Provide the [X, Y] coordinate of the cell's center where the given text is located.  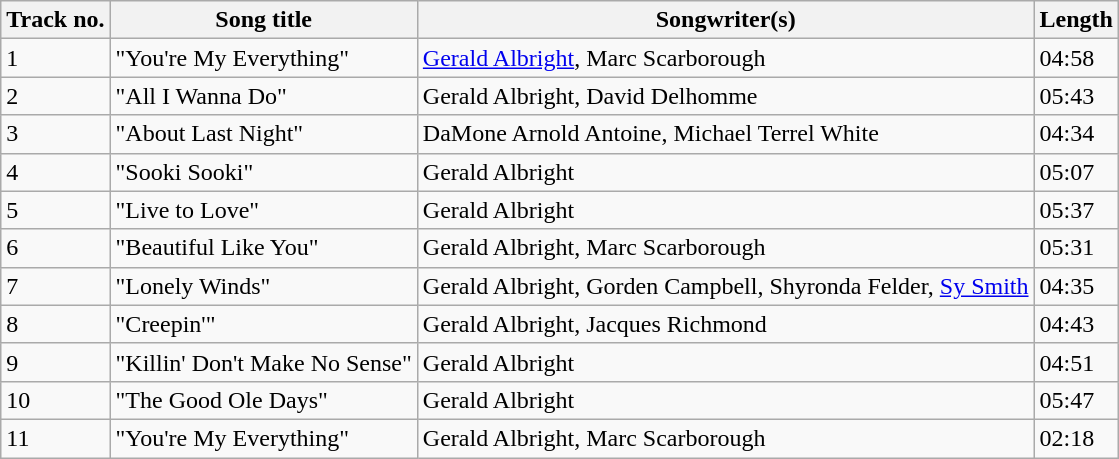
Gerald Albright, Jacques Richmond [726, 324]
8 [56, 324]
05:31 [1076, 248]
"Beautiful Like You" [264, 248]
7 [56, 286]
DaMone Arnold Antoine, Michael Terrel White [726, 134]
4 [56, 172]
05:47 [1076, 400]
"The Good Ole Days" [264, 400]
Length [1076, 20]
5 [56, 210]
"Lonely Winds" [264, 286]
1 [56, 58]
Songwriter(s) [726, 20]
Song title [264, 20]
6 [56, 248]
"All I Wanna Do" [264, 96]
04:43 [1076, 324]
10 [56, 400]
"Live to Love" [264, 210]
05:43 [1076, 96]
3 [56, 134]
11 [56, 438]
Track no. [56, 20]
Gerald Albright, Gorden Campbell, Shyronda Felder, Sy Smith [726, 286]
05:37 [1076, 210]
9 [56, 362]
"Sooki Sooki" [264, 172]
"Creepin'" [264, 324]
"Killin' Don't Make No Sense" [264, 362]
04:51 [1076, 362]
2 [56, 96]
05:07 [1076, 172]
04:58 [1076, 58]
04:35 [1076, 286]
04:34 [1076, 134]
"About Last Night" [264, 134]
02:18 [1076, 438]
Gerald Albright, David Delhomme [726, 96]
